Identify which cell holds the provided text, then report its (x, y) central coordinate. 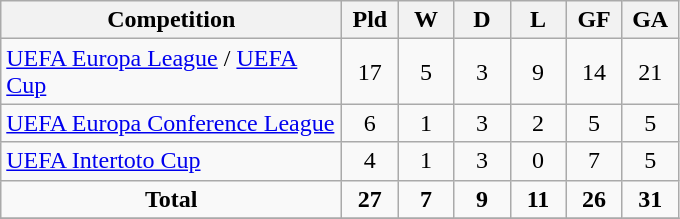
31 (650, 199)
UEFA Europa Conference League (172, 123)
2 (538, 123)
W (426, 20)
D (482, 20)
Total (172, 199)
4 (370, 161)
0 (538, 161)
21 (650, 72)
UEFA Europa League / UEFA Cup (172, 72)
26 (594, 199)
Pld (370, 20)
14 (594, 72)
11 (538, 199)
GF (594, 20)
L (538, 20)
27 (370, 199)
UEFA Intertoto Cup (172, 161)
17 (370, 72)
GA (650, 20)
6 (370, 123)
Competition (172, 20)
